Return (x, y) of the center of cell containing provided text 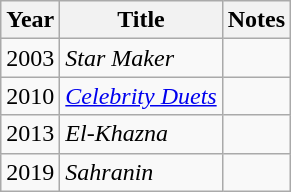
Star Maker (141, 58)
Notes (256, 20)
2019 (30, 172)
Sahranin (141, 172)
Year (30, 20)
Celebrity Duets (141, 96)
2003 (30, 58)
2013 (30, 134)
Title (141, 20)
El-Khazna (141, 134)
2010 (30, 96)
